Return (x, y) of the center of cell containing provided text 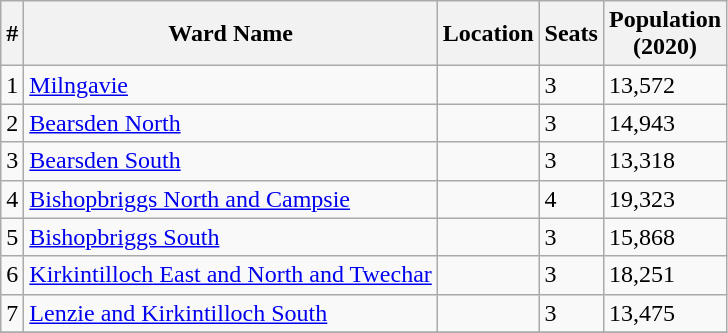
Bishopbriggs North and Campsie (231, 199)
13,475 (664, 313)
18,251 (664, 275)
13,572 (664, 85)
Ward Name (231, 34)
13,318 (664, 161)
7 (12, 313)
15,868 (664, 237)
Kirkintilloch East and North and Twechar (231, 275)
Lenzie and Kirkintilloch South (231, 313)
5 (12, 237)
Population(2020) (664, 34)
14,943 (664, 123)
Bearsden North (231, 123)
1 (12, 85)
Location (488, 34)
Seats (571, 34)
6 (12, 275)
19,323 (664, 199)
# (12, 34)
Bishopbriggs South (231, 237)
Milngavie (231, 85)
2 (12, 123)
Bearsden South (231, 161)
